Locate the cell with the specified text and output its (X, Y) center coordinate. 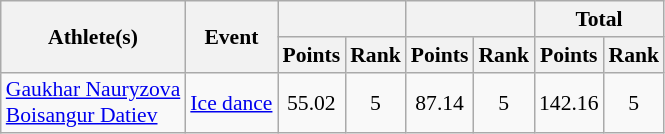
Event (231, 36)
142.16 (568, 102)
Athlete(s) (94, 36)
Ice dance (231, 102)
Gaukhar NauryzovaBoisangur Datiev (94, 102)
87.14 (440, 102)
55.02 (312, 102)
Total (599, 19)
